Capture the cell that displays the provided text and extract its (X, Y) central coordinate. 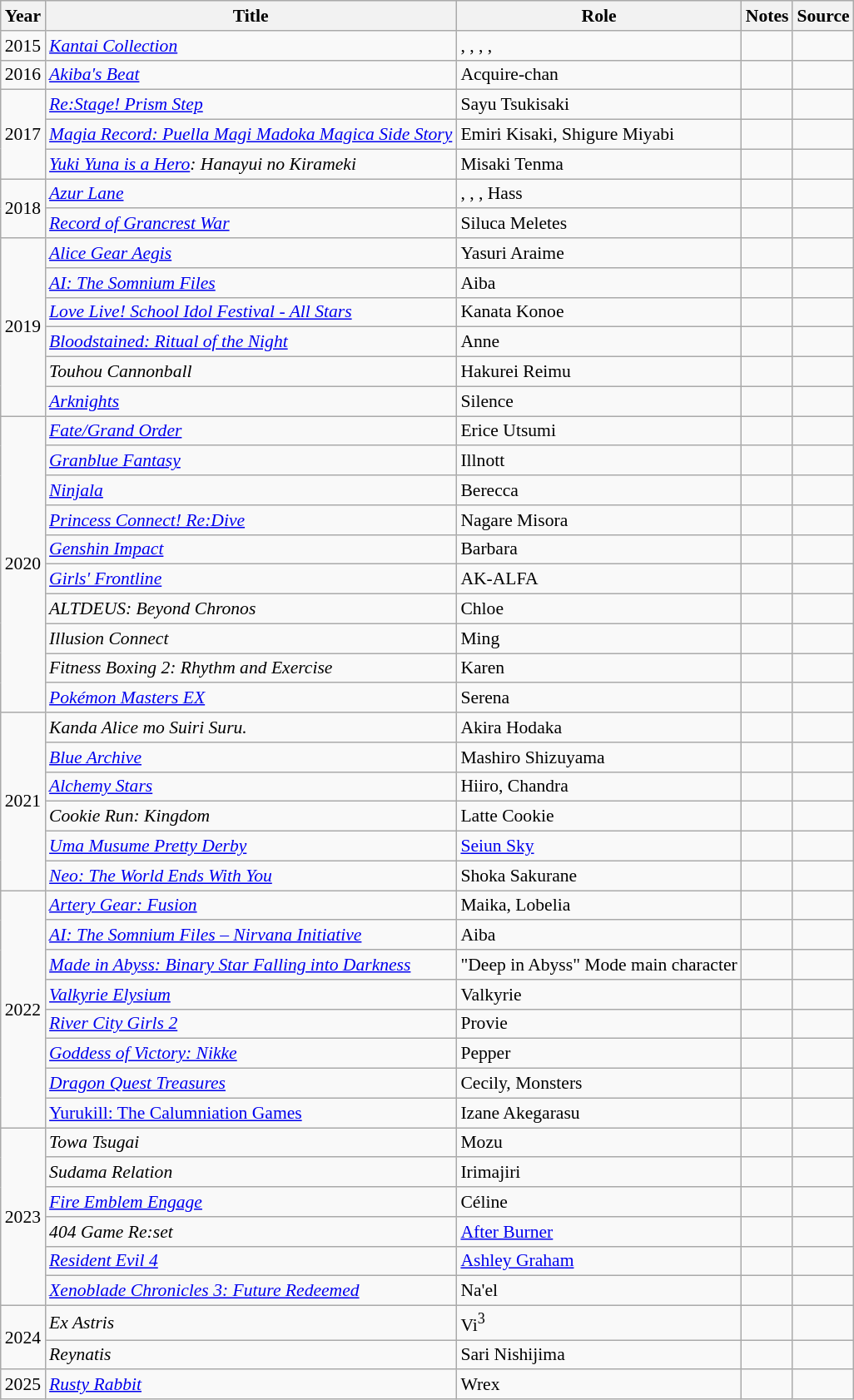
2022 (23, 1009)
Xenoblade Chronicles 3: Future Redeemed (251, 1291)
Chloe (598, 609)
404 Game Re:set (251, 1232)
Artery Gear: Fusion (251, 906)
Towa Tsugai (251, 1143)
Latte Cookie (598, 817)
Vi3 (598, 1323)
Seiun Sky (598, 846)
AI: The Somnium Files (251, 283)
Mozu (598, 1143)
Yasuri Araime (598, 253)
2017 (23, 135)
Fitness Boxing 2: Rhythm and Exercise (251, 668)
2023 (23, 1217)
Erice Utsumi (598, 431)
Record of Grancrest War (251, 224)
Siluca Meletes (598, 224)
Cecily, Monsters (598, 1084)
Title (251, 16)
Made in Abyss: Binary Star Falling into Darkness (251, 965)
Source (822, 16)
, , , Hass (598, 194)
Reynatis (251, 1355)
Anne (598, 342)
Silence (598, 401)
Pokémon Masters EX (251, 698)
Valkyrie Elysium (251, 995)
Hiiro, Chandra (598, 787)
Sudama Relation (251, 1173)
Resident Evil 4 (251, 1261)
Sayu Tsukisaki (598, 105)
Izane Akegarasu (598, 1113)
Kanda Alice mo Suiri Suru. (251, 727)
Love Live! School Idol Festival - All Stars (251, 312)
Hakurei Reimu (598, 372)
Sari Nishijima (598, 1355)
Shoka Sakurane (598, 876)
Ming (598, 638)
Yurukill: The Calumniation Games (251, 1113)
Goddess of Victory: Nikke (251, 1054)
ALTDEUS: Beyond Chronos (251, 609)
Fate/Grand Order (251, 431)
2019 (23, 327)
Wrex (598, 1385)
River City Girls 2 (251, 1024)
Dragon Quest Treasures (251, 1084)
Ex Astris (251, 1323)
Arknights (251, 401)
Neo: The World Ends With You (251, 876)
Cookie Run: Kingdom (251, 817)
Role (598, 16)
Maika, Lobelia (598, 906)
Irimajiri (598, 1173)
Girls' Frontline (251, 579)
Akira Hodaka (598, 727)
Kanata Konoe (598, 312)
2021 (23, 802)
Kantai Collection (251, 46)
2024 (23, 1338)
Touhou Cannonball (251, 372)
Azur Lane (251, 194)
Karen (598, 668)
Ninjala (251, 490)
Mashiro Shizuyama (598, 757)
2020 (23, 564)
AK-ALFA (598, 579)
Illnott (598, 461)
2018 (23, 208)
2015 (23, 46)
Princess Connect! Re:Dive (251, 520)
Illusion Connect (251, 638)
Berecca (598, 490)
Year (23, 16)
Nagare Misora (598, 520)
Re:Stage! Prism Step (251, 105)
Yuki Yuna is a Hero: Hanayui no Kirameki (251, 164)
Genshin Impact (251, 549)
Barbara (598, 549)
"Deep in Abyss" Mode main character (598, 965)
Notes (767, 16)
Céline (598, 1202)
Provie (598, 1024)
Alice Gear Aegis (251, 253)
Emiri Kisaki, Shigure Miyabi (598, 135)
AI: The Somnium Files – Nirvana Initiative (251, 936)
Akiba's Beat (251, 75)
Blue Archive (251, 757)
Serena (598, 698)
Valkyrie (598, 995)
2025 (23, 1385)
Acquire-chan (598, 75)
Misaki Tenma (598, 164)
Pepper (598, 1054)
Alchemy Stars (251, 787)
Fire Emblem Engage (251, 1202)
Uma Musume Pretty Derby (251, 846)
2016 (23, 75)
, , , , (598, 46)
Na'el (598, 1291)
Ashley Graham (598, 1261)
Rusty Rabbit (251, 1385)
Granblue Fantasy (251, 461)
After Burner (598, 1232)
Bloodstained: Ritual of the Night (251, 342)
Magia Record: Puella Magi Madoka Magica Side Story (251, 135)
